Return (X, Y) of the center of cell containing provided text 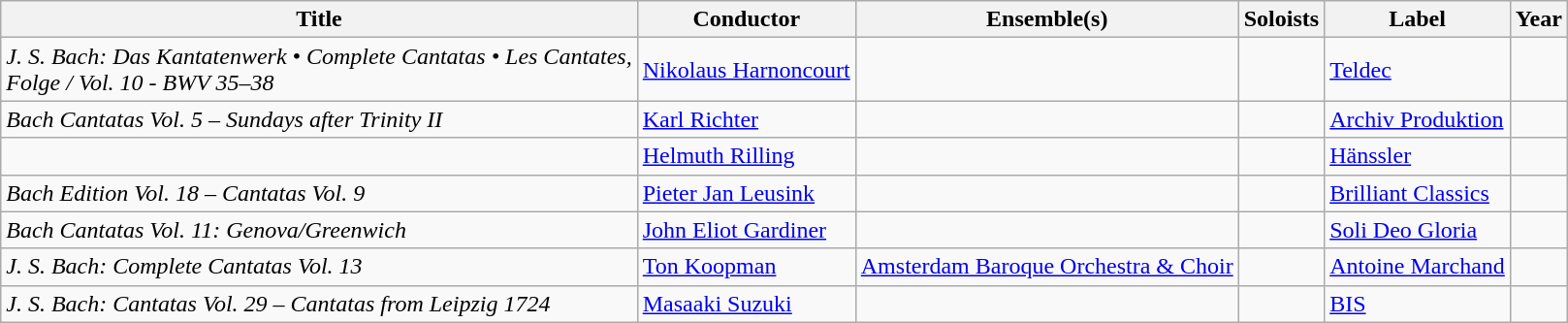
Antoine Marchand (1418, 267)
Bach Edition Vol. 18 – Cantatas Vol. 9 (319, 193)
Label (1418, 19)
Soloists (1281, 19)
J. S. Bach: Cantatas Vol. 29 – Cantatas from Leipzig 1724 (319, 304)
John Eliot Gardiner (747, 230)
Brilliant Classics (1418, 193)
Masaaki Suzuki (747, 304)
Title (319, 19)
Amsterdam Baroque Orchestra & Choir (1047, 267)
Archiv Produktion (1418, 119)
Karl Richter (747, 119)
Conductor (747, 19)
Bach Cantatas Vol. 5 – Sundays after Trinity II (319, 119)
J. S. Bach: Complete Cantatas Vol. 13 (319, 267)
Pieter Jan Leusink (747, 193)
Ton Koopman (747, 267)
Year (1538, 19)
Ensemble(s) (1047, 19)
Nikolaus Harnoncourt (747, 70)
J. S. Bach: Das Kantatenwerk • Complete Cantatas • Les Cantates, Folge / Vol. 10 - BWV 35–38 (319, 70)
Soli Deo Gloria (1418, 230)
Helmuth Rilling (747, 156)
BIS (1418, 304)
Bach Cantatas Vol. 11: Genova/Greenwich (319, 230)
Hänssler (1418, 156)
Teldec (1418, 70)
